From the cell containing the given text, extract its center point as [x, y] coordinate. 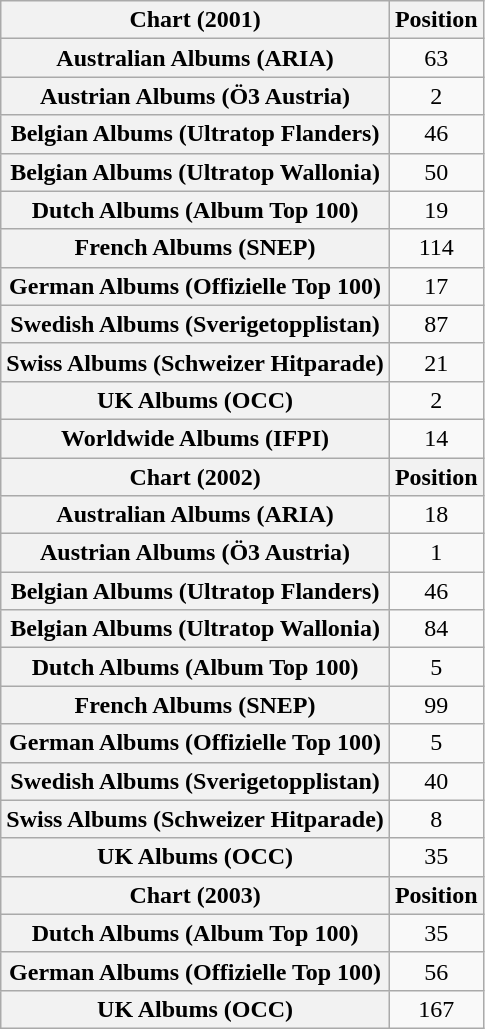
167 [436, 1009]
17 [436, 286]
63 [436, 58]
19 [436, 210]
14 [436, 438]
87 [436, 324]
114 [436, 248]
56 [436, 971]
1 [436, 553]
99 [436, 705]
18 [436, 515]
8 [436, 819]
Chart (2001) [196, 20]
50 [436, 172]
40 [436, 781]
Chart (2002) [196, 477]
21 [436, 362]
Worldwide Albums (IFPI) [196, 438]
84 [436, 629]
Chart (2003) [196, 895]
